For the text-containing cell, return its midpoint in [X, Y] coordinate format. 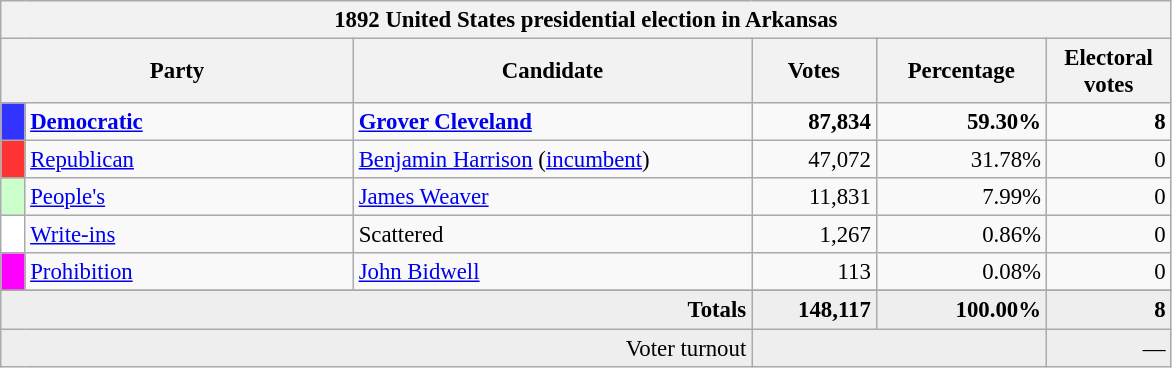
Prohibition [189, 273]
Democratic [189, 122]
0.08% [961, 273]
Republican [189, 160]
113 [814, 273]
148,117 [814, 310]
Grover Cleveland [552, 122]
31.78% [961, 160]
Percentage [961, 72]
Voter turnout [376, 348]
Scattered [552, 235]
— [1108, 348]
11,831 [814, 197]
Write-ins [189, 235]
John Bidwell [552, 273]
87,834 [814, 122]
Party [178, 72]
100.00% [961, 310]
Electoral votes [1108, 72]
Votes [814, 72]
1,267 [814, 235]
People's [189, 197]
59.30% [961, 122]
Totals [376, 310]
Candidate [552, 72]
James Weaver [552, 197]
1892 United States presidential election in Arkansas [586, 20]
0.86% [961, 235]
47,072 [814, 160]
7.99% [961, 197]
Benjamin Harrison (incumbent) [552, 160]
